Scan for the cell matching the given text and deliver its (x, y) coordinate at center. 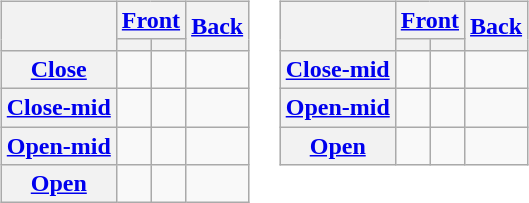
Close (58, 69)
